Pinpoint the cell where the given text exists, returning its (x, y) midpoint coordinate. 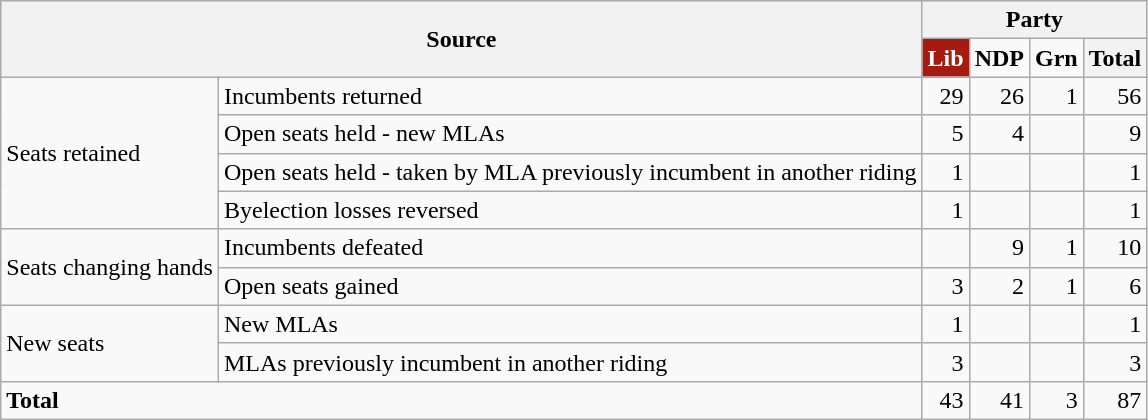
Open seats gained (570, 286)
26 (999, 96)
Open seats held - new MLAs (570, 134)
Byelection losses reversed (570, 210)
NDP (999, 58)
MLAs previously incumbent in another riding (570, 362)
Incumbents returned (570, 96)
New seats (110, 343)
43 (946, 400)
56 (1115, 96)
New MLAs (570, 324)
29 (946, 96)
Party (1034, 20)
Incumbents defeated (570, 248)
6 (1115, 286)
5 (946, 134)
87 (1115, 400)
Seats retained (110, 153)
Open seats held - taken by MLA previously incumbent in another riding (570, 172)
10 (1115, 248)
4 (999, 134)
2 (999, 286)
Seats changing hands (110, 267)
Grn (1057, 58)
Lib (946, 58)
41 (999, 400)
Source (462, 39)
